Determine the (X, Y) coordinate at the center of the cell enclosing the given text.  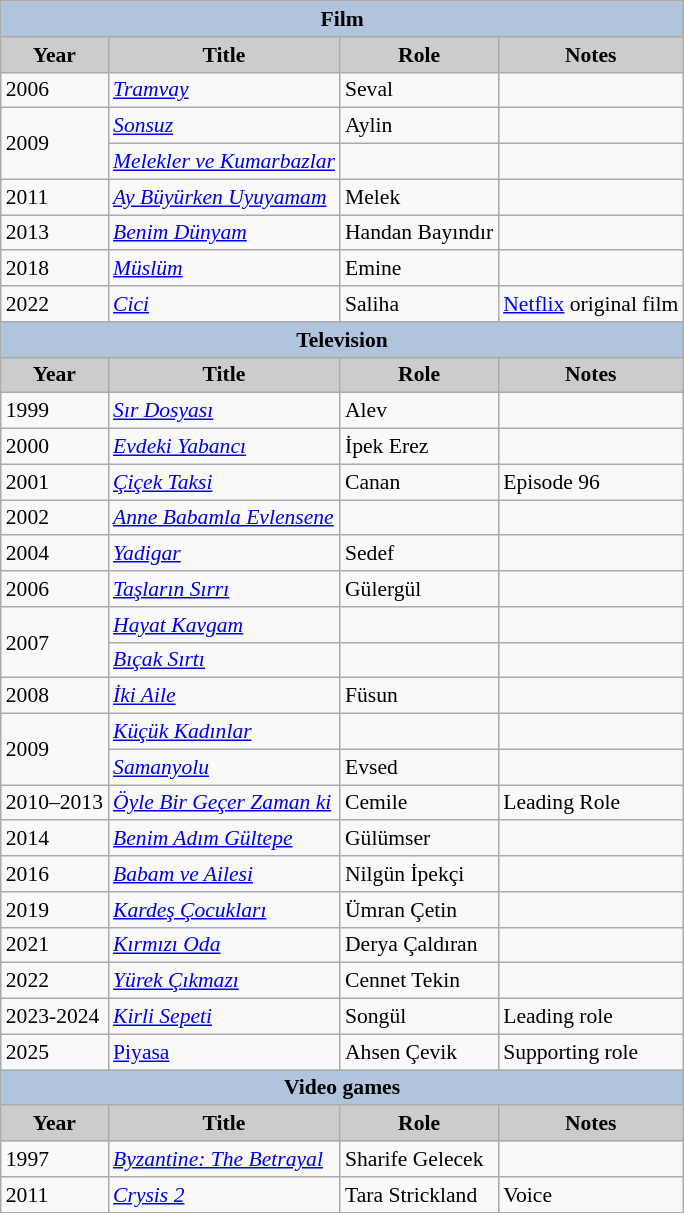
2016 (54, 874)
Film (342, 19)
2023-2024 (54, 1017)
Leading role (590, 1017)
Bıçak Sırtı (224, 660)
Öyle Bir Geçer Zaman ki (224, 803)
2018 (54, 269)
Benim Dünyam (224, 233)
Ay Büyürken Uyuyamam (224, 197)
Cici (224, 304)
Canan (419, 482)
Tramvay (224, 90)
Melek (419, 197)
2008 (54, 696)
Yürek Çıkmazı (224, 981)
1997 (54, 1159)
Çiçek Taksi (224, 482)
Ahsen Çevik (419, 1052)
Hayat Kavgam (224, 625)
Gülümser (419, 839)
Episode 96 (590, 482)
2013 (54, 233)
Küçük Kadınlar (224, 732)
2010–2013 (54, 803)
Netflix original film (590, 304)
Tara Strickland (419, 1195)
2014 (54, 839)
Kardeş Çocukları (224, 910)
Evdeki Yabancı (224, 447)
Saliha (419, 304)
Video games (342, 1088)
2019 (54, 910)
İki Aile (224, 696)
İpek Erez (419, 447)
Emine (419, 269)
Sharife Gelecek (419, 1159)
Crysis 2 (224, 1195)
Taşların Sırrı (224, 589)
Gülergül (419, 589)
Alev (419, 411)
Babam ve Ailesi (224, 874)
2021 (54, 945)
Songül (419, 1017)
Cemile (419, 803)
Voice (590, 1195)
Nilgün İpekçi (419, 874)
Derya Çaldıran (419, 945)
Piyasa (224, 1052)
Samanyolu (224, 767)
Evsed (419, 767)
2007 (54, 642)
Müslüm (224, 269)
Sonsuz (224, 126)
2004 (54, 554)
Handan Bayındır (419, 233)
2025 (54, 1052)
Sedef (419, 554)
2002 (54, 518)
Aylin (419, 126)
2001 (54, 482)
Ümran Çetin (419, 910)
Yadigar (224, 554)
Benim Adım Gültepe (224, 839)
Supporting role (590, 1052)
Melekler ve Kumarbazlar (224, 162)
Füsun (419, 696)
2000 (54, 447)
Kirli Sepeti (224, 1017)
Cennet Tekin (419, 981)
Sır Dosyası (224, 411)
Kırmızı Oda (224, 945)
Seval (419, 90)
Leading Role (590, 803)
Byzantine: The Betrayal (224, 1159)
1999 (54, 411)
Anne Babamla Evlensene (224, 518)
Television (342, 340)
